Locate the cell with the specified text and output its [X, Y] center coordinate. 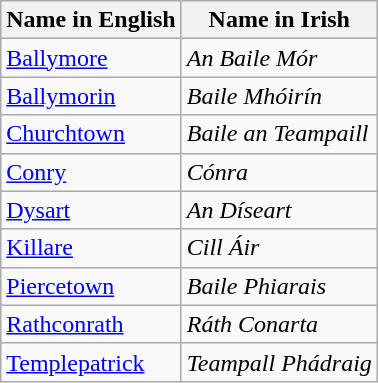
An Díseart [279, 210]
Baile Mhóirín [279, 96]
Teampall Phádraig [279, 362]
Cill Áir [279, 248]
Rathconrath [91, 324]
Templepatrick [91, 362]
Baile Phiarais [279, 286]
Name in English [91, 20]
Name in Irish [279, 20]
Ráth Conarta [279, 324]
Cónra [279, 172]
Ballymore [91, 58]
Conry [91, 172]
Piercetown [91, 286]
Churchtown [91, 134]
An Baile Mór [279, 58]
Baile an Teampaill [279, 134]
Ballymorin [91, 96]
Dysart [91, 210]
Killare [91, 248]
